Output the [x, y] coordinate of the center of the cell containing the given text.  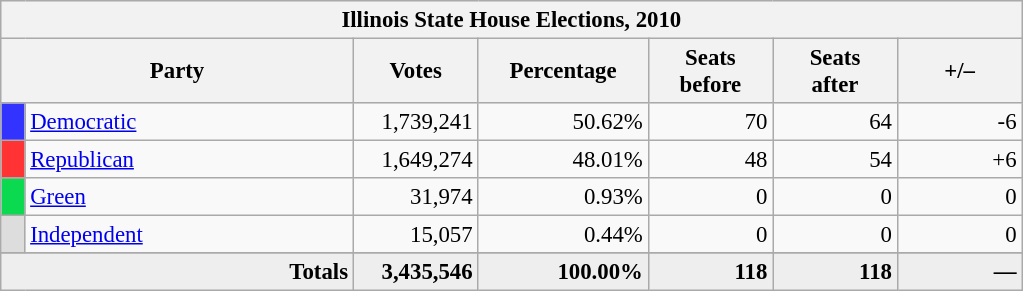
15,057 [416, 235]
Republican [189, 160]
Percentage [563, 72]
-6 [960, 122]
1,649,274 [416, 160]
Party [178, 72]
Illinois State House Elections, 2010 [512, 20]
Seatsbefore [710, 72]
Votes [416, 72]
31,974 [416, 197]
50.62% [563, 122]
64 [836, 122]
0.44% [563, 235]
Democratic [189, 122]
+6 [960, 160]
Independent [189, 235]
Seatsafter [836, 72]
70 [710, 122]
48.01% [563, 160]
+/– [960, 72]
Green [189, 197]
54 [836, 160]
0.93% [563, 197]
48 [710, 160]
1,739,241 [416, 122]
